Return the (X, Y) coordinate for the center point of the cell that contains the specified text.  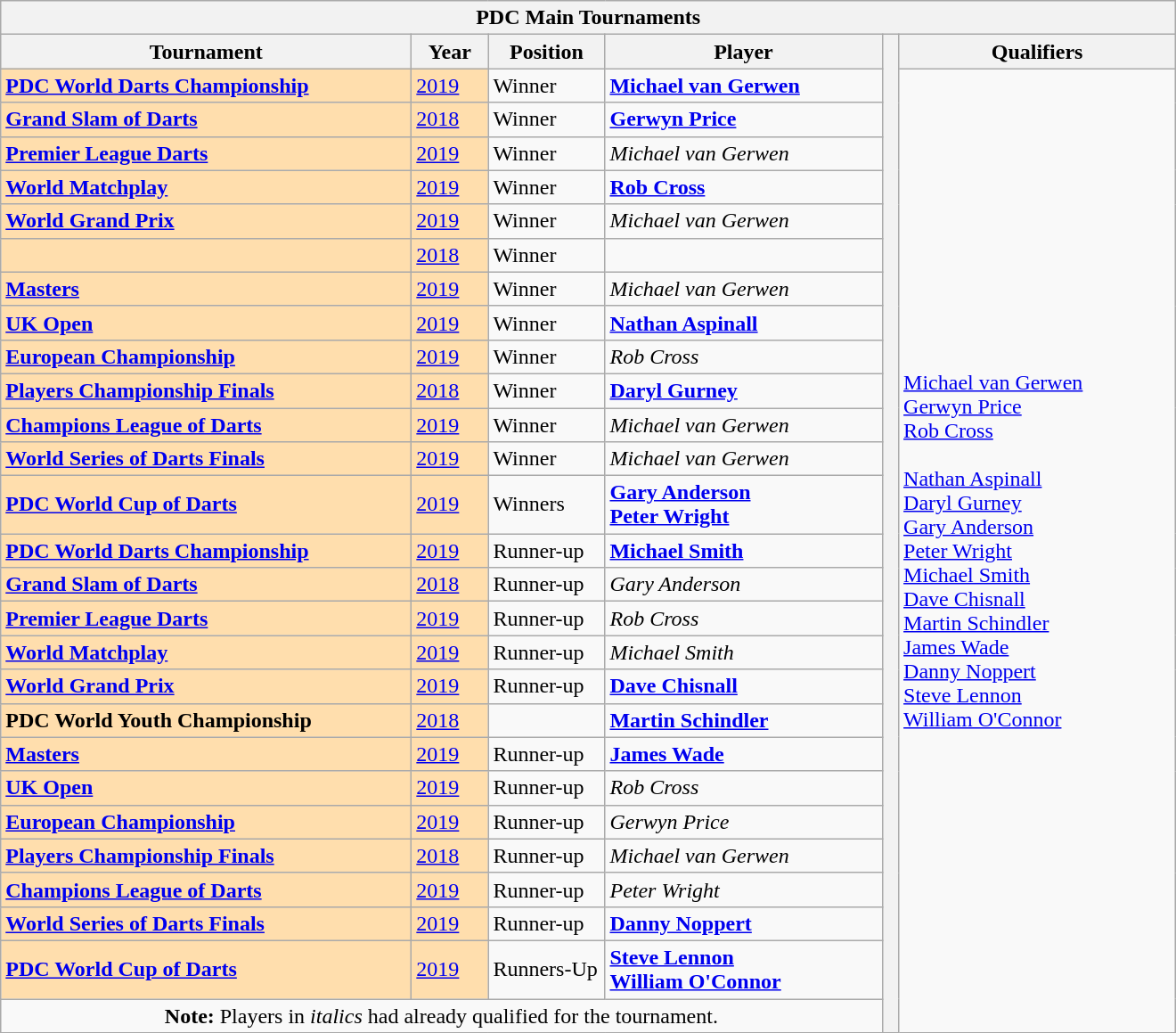
Qualifiers (1037, 52)
Winners (547, 504)
Martin Schindler (743, 720)
Year (450, 52)
Danny Noppert (743, 923)
James Wade (743, 754)
Player (743, 52)
PDC World Youth Championship (207, 720)
Position (547, 52)
Tournament (207, 52)
Nathan Aspinall (743, 323)
Runners-Up (547, 970)
Daryl Gurney (743, 390)
Steve Lennon William O'Connor (743, 970)
Peter Wright (743, 890)
Dave Chisnall (743, 686)
Note: Players in italics had already qualified for the tournament. (442, 1015)
PDC Main Tournaments (588, 18)
Gary Anderson Peter Wright (743, 504)
Gary Anderson (743, 585)
